Determine the (x, y) coordinate at the center of the cell enclosing the given text.  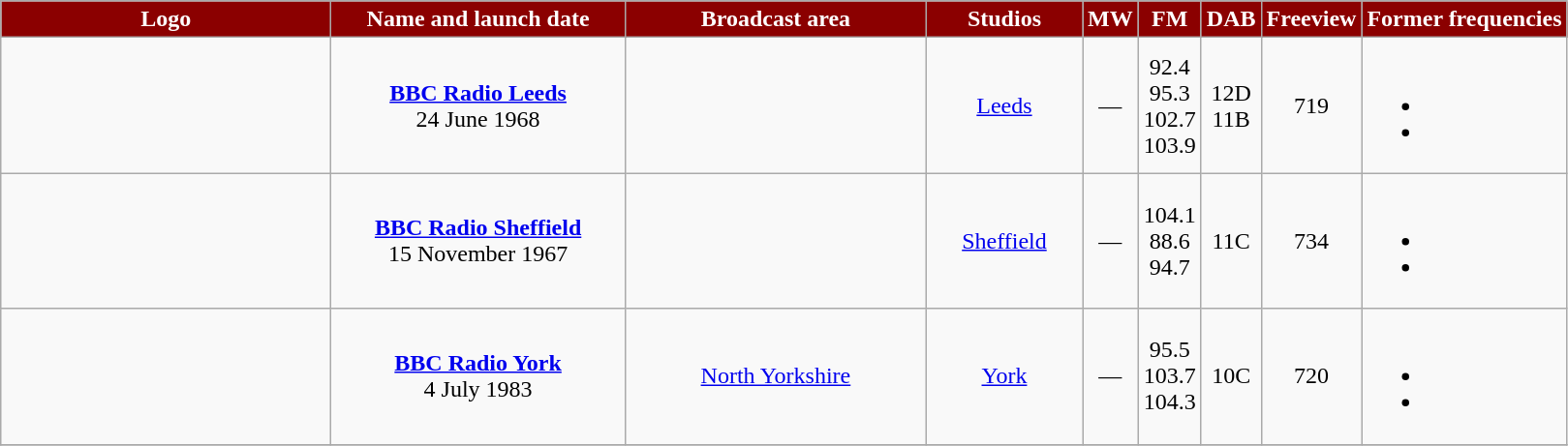
Sheffield (1003, 241)
Freeview (1311, 19)
Logo (167, 19)
Former frequencies (1464, 19)
Broadcast area (775, 19)
North Yorkshire (775, 376)
BBC Radio Sheffield15 November 1967 (478, 241)
DAB (1231, 19)
Leeds (1003, 105)
104.188.694.7 (1170, 241)
York (1003, 376)
720 (1311, 376)
Name and launch date (478, 19)
719 (1311, 105)
BBC Radio Leeds24 June 1968 (478, 105)
MW (1111, 19)
Studios (1003, 19)
734 (1311, 241)
BBC Radio York4 July 1983 (478, 376)
11C (1231, 241)
12D11B (1231, 105)
95.5103.7104.3 (1170, 376)
92.495.3102.7103.9 (1170, 105)
10C (1231, 376)
FM (1170, 19)
